Locate the cell with the specified text and output its [X, Y] center coordinate. 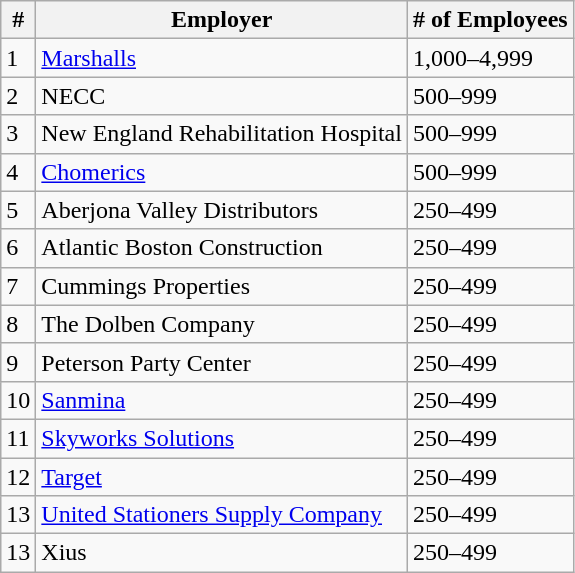
8 [18, 324]
Atlantic Boston Construction [222, 248]
# [18, 20]
# of Employees [490, 20]
1 [18, 58]
4 [18, 172]
Employer [222, 20]
New England Rehabilitation Hospital [222, 134]
United Stationers Supply Company [222, 515]
The Dolben Company [222, 324]
Sanmina [222, 400]
6 [18, 248]
7 [18, 286]
Marshalls [222, 58]
Peterson Party Center [222, 362]
5 [18, 210]
3 [18, 134]
2 [18, 96]
Cummings Properties [222, 286]
Target [222, 477]
NECC [222, 96]
12 [18, 477]
Aberjona Valley Distributors [222, 210]
11 [18, 438]
9 [18, 362]
1,000–4,999 [490, 58]
10 [18, 400]
Skyworks Solutions [222, 438]
Chomerics [222, 172]
Xius [222, 553]
